Return the [x, y] coordinate for the center point of the cell that contains the specified text.  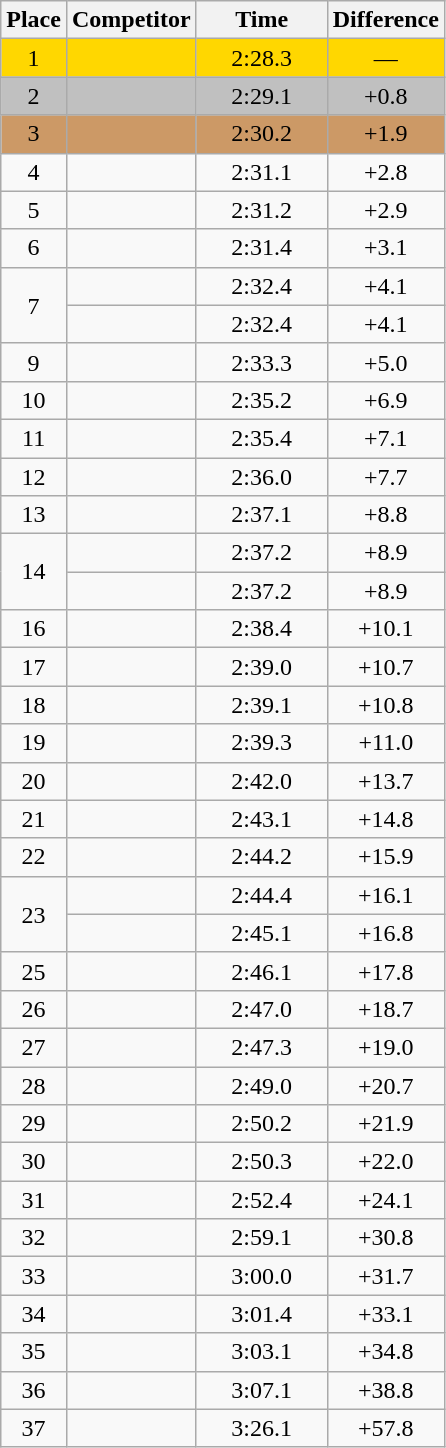
17 [34, 667]
+17.8 [386, 971]
1 [34, 58]
2:30.2 [262, 134]
21 [34, 819]
30 [34, 1162]
2:31.2 [262, 210]
25 [34, 971]
+7.7 [386, 477]
2:47.3 [262, 1047]
3:03.1 [262, 1352]
+15.9 [386, 857]
36 [34, 1390]
2:45.1 [262, 933]
31 [34, 1200]
2:39.0 [262, 667]
3:00.0 [262, 1276]
32 [34, 1238]
— [386, 58]
2:42.0 [262, 781]
5 [34, 210]
19 [34, 743]
Time [262, 20]
+18.7 [386, 1009]
+7.1 [386, 438]
+33.1 [386, 1314]
4 [34, 172]
2:31.1 [262, 172]
20 [34, 781]
+10.8 [386, 705]
+10.7 [386, 667]
28 [34, 1085]
+19.0 [386, 1047]
2:28.3 [262, 58]
2:50.3 [262, 1162]
+20.7 [386, 1085]
Place [34, 20]
+31.7 [386, 1276]
+0.8 [386, 96]
2:29.1 [262, 96]
3:26.1 [262, 1428]
+24.1 [386, 1200]
+8.8 [386, 515]
+5.0 [386, 362]
+10.1 [386, 629]
2:37.1 [262, 515]
+30.8 [386, 1238]
2:59.1 [262, 1238]
2:44.2 [262, 857]
2:43.1 [262, 819]
3 [34, 134]
+16.8 [386, 933]
2:31.4 [262, 248]
2:50.2 [262, 1124]
+13.7 [386, 781]
+2.9 [386, 210]
16 [34, 629]
10 [34, 400]
+3.1 [386, 248]
+14.8 [386, 819]
3:01.4 [262, 1314]
12 [34, 477]
+16.1 [386, 895]
33 [34, 1276]
2:36.0 [262, 477]
18 [34, 705]
+1.9 [386, 134]
+21.9 [386, 1124]
2:35.2 [262, 400]
2:38.4 [262, 629]
2:49.0 [262, 1085]
+38.8 [386, 1390]
2:44.4 [262, 895]
14 [34, 572]
2:39.1 [262, 705]
2:33.3 [262, 362]
34 [34, 1314]
+22.0 [386, 1162]
+11.0 [386, 743]
Competitor [131, 20]
2 [34, 96]
27 [34, 1047]
26 [34, 1009]
+2.8 [386, 172]
2:52.4 [262, 1200]
13 [34, 515]
11 [34, 438]
2:35.4 [262, 438]
Difference [386, 20]
2:39.3 [262, 743]
2:46.1 [262, 971]
29 [34, 1124]
6 [34, 248]
+57.8 [386, 1428]
2:47.0 [262, 1009]
+6.9 [386, 400]
9 [34, 362]
23 [34, 914]
35 [34, 1352]
3:07.1 [262, 1390]
7 [34, 305]
+34.8 [386, 1352]
22 [34, 857]
37 [34, 1428]
